Capture the cell that displays the provided text and extract its (x, y) central coordinate. 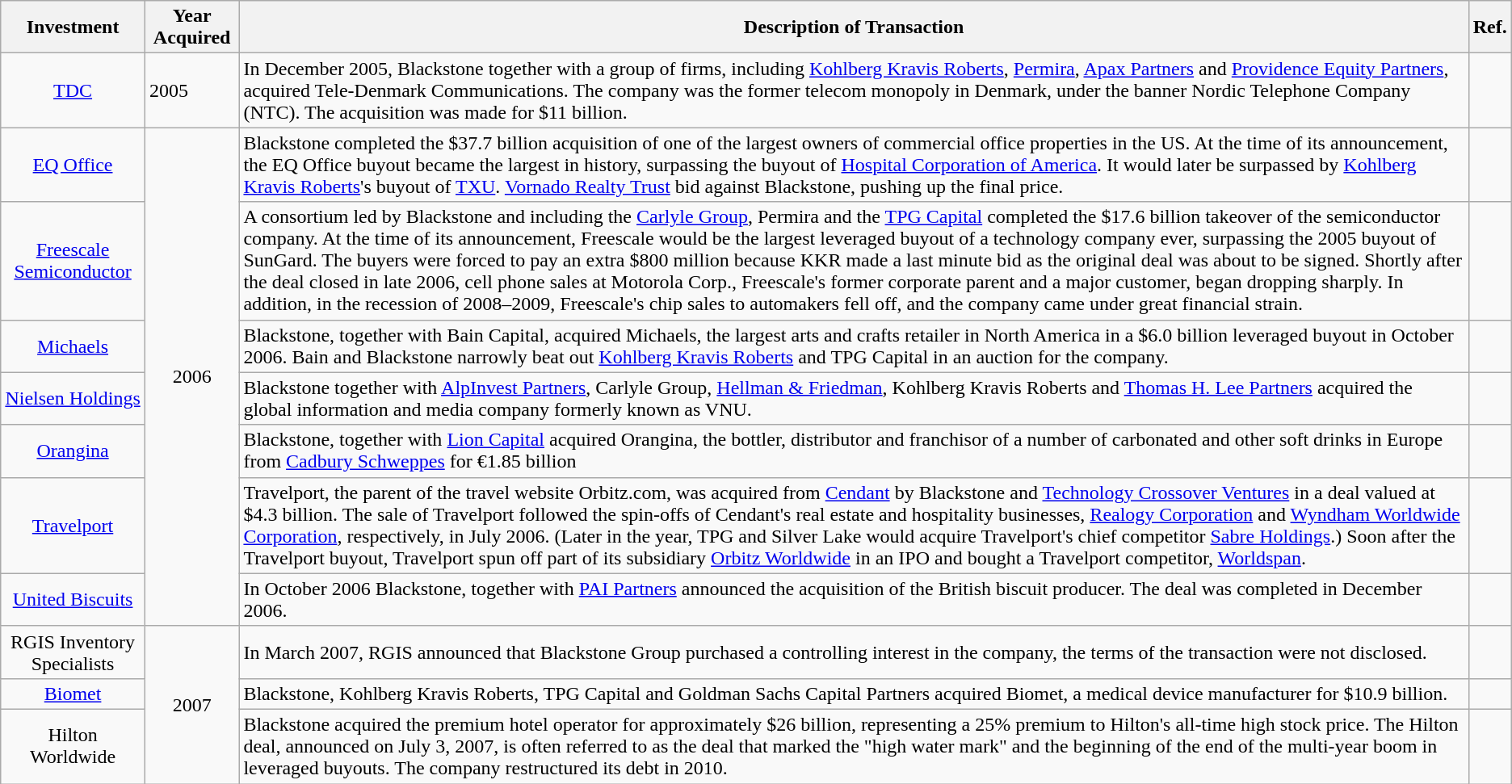
United Biscuits (73, 599)
EQ Office (73, 165)
2006 (192, 376)
Michaels (73, 346)
Nielsen Holdings (73, 399)
RGIS Inventory Specialists (73, 652)
Description of Transaction (854, 27)
Hilton Worldwide (73, 746)
In March 2007, RGIS announced that Blackstone Group purchased a controlling interest in the company, the terms of the transaction were not disclosed. (854, 652)
Travelport (73, 525)
TDC (73, 90)
2005 (192, 90)
Biomet (73, 694)
2007 (192, 704)
Freescale Semiconductor (73, 261)
Year Acquired (192, 27)
Investment (73, 27)
Blackstone, Kohlberg Kravis Roberts, TPG Capital and Goldman Sachs Capital Partners acquired Biomet, a medical device manufacturer for $10.9 billion. (854, 694)
Ref. (1489, 27)
Orangina (73, 451)
